Find where the given text appears and provide that cell's center as (x, y) coordinate. 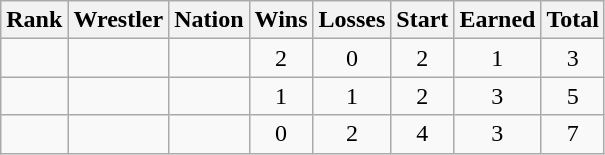
Earned (498, 20)
Start (422, 20)
Rank (34, 20)
5 (573, 96)
4 (422, 134)
Losses (352, 20)
7 (573, 134)
Nation (209, 20)
Wrestler (118, 20)
Total (573, 20)
Wins (281, 20)
